Detect which cell encompasses the target text, then output its (X, Y) center coordinate. 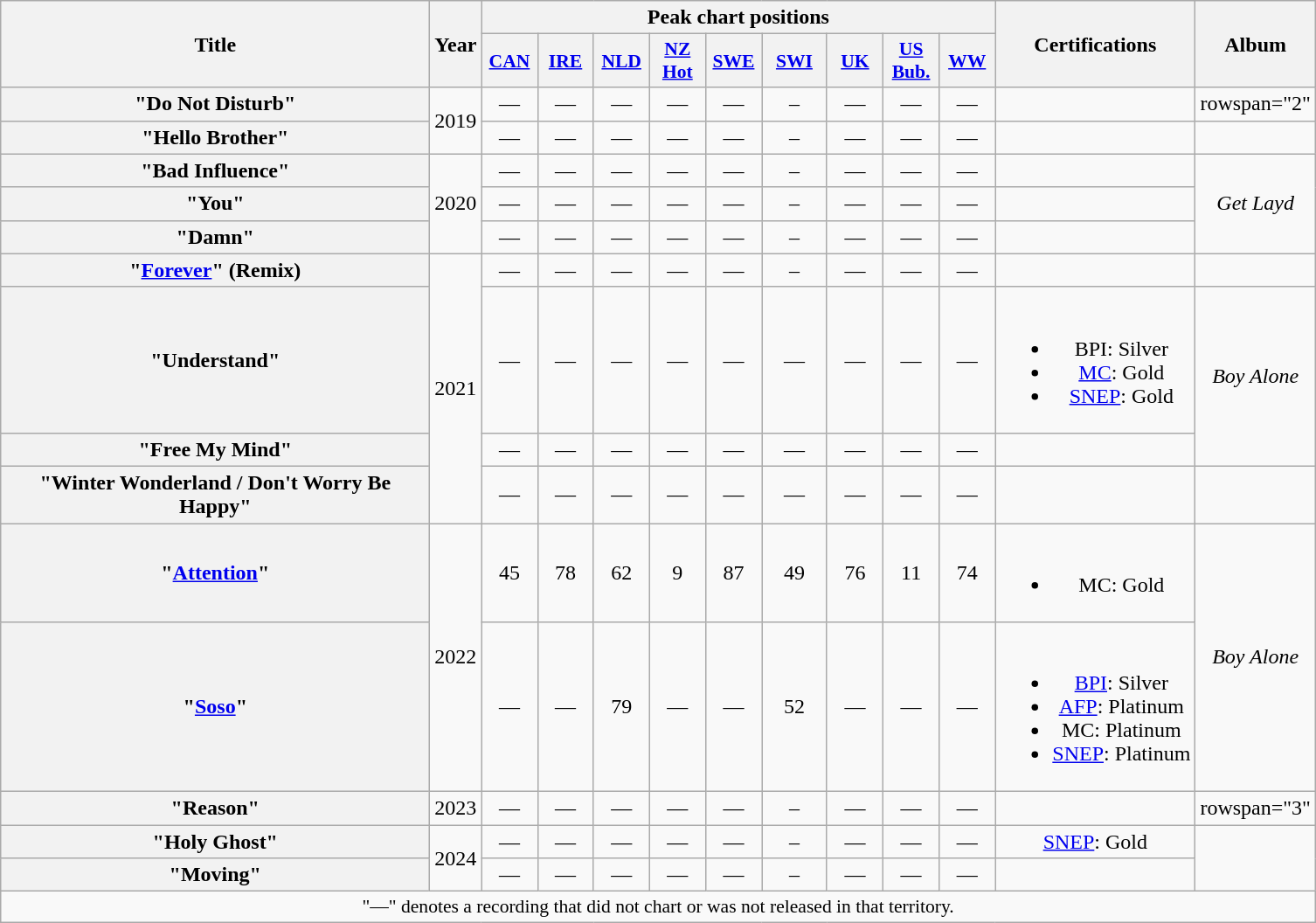
"You" (215, 204)
"Moving" (215, 875)
rowspan="2" (1256, 104)
52 (795, 707)
Album (1256, 44)
Title (215, 44)
USBub. (911, 61)
74 (967, 572)
"Understand" (215, 360)
Peak chart positions (738, 17)
76 (855, 572)
SWE (733, 61)
2019 (456, 121)
"Soso" (215, 707)
WW (967, 61)
"Forever" (Remix) (215, 270)
78 (565, 572)
45 (509, 572)
"Hello Brother" (215, 137)
"Holy Ghost" (215, 842)
CAN (509, 61)
BPI: SilverAFP: PlatinumMC: PlatinumSNEP: Platinum (1096, 707)
"Winter Wonderland / Don't Worry Be Happy" (215, 495)
2021 (456, 388)
62 (621, 572)
"Free My Mind" (215, 449)
87 (733, 572)
rowspan="3" (1256, 808)
"Do Not Disturb" (215, 104)
79 (621, 707)
2022 (456, 657)
2024 (456, 858)
"Damn" (215, 237)
2020 (456, 204)
MC: Gold (1096, 572)
9 (677, 572)
"Attention" (215, 572)
49 (795, 572)
Get Layd (1256, 204)
Certifications (1096, 44)
2023 (456, 808)
"Reason" (215, 808)
Year (456, 44)
"—" denotes a recording that did not chart or was not released in that territory. (659, 907)
IRE (565, 61)
NZ Hot (677, 61)
BPI: SilverMC: GoldSNEP: Gold (1096, 360)
SWI (795, 61)
"Bad Influence" (215, 170)
UK (855, 61)
SNEP: Gold (1096, 842)
11 (911, 572)
NLD (621, 61)
